From the cell containing the given text, extract its center point as [X, Y] coordinate. 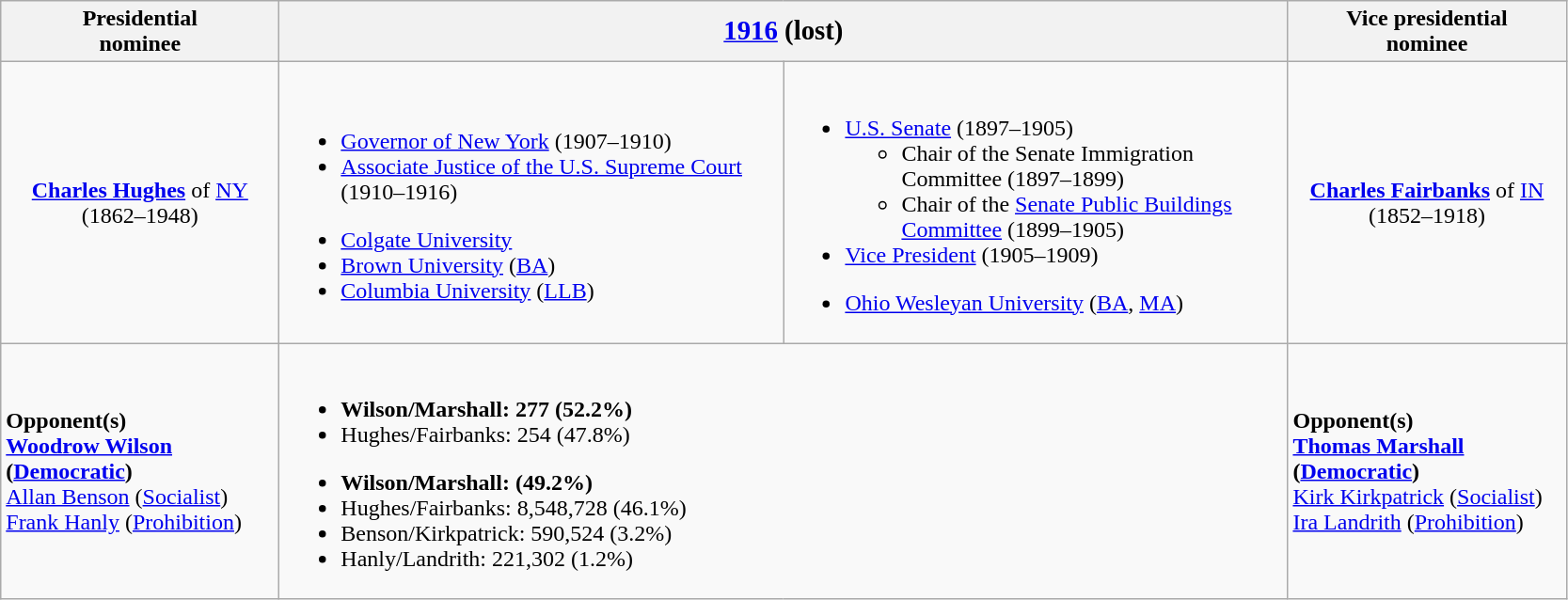
1916 (lost) [784, 32]
Opponent(s)Thomas Marshall (Democratic)Kirk Kirkpatrick (Socialist)Ira Landrith (Prohibition) [1427, 471]
Charles Fairbanks of IN(1852–1918) [1427, 203]
Charles Hughes of NY(1862–1948) [140, 203]
Vice presidentialnominee [1427, 32]
Opponent(s)Woodrow Wilson (Democratic)Allan Benson (Socialist)Frank Hanly (Prohibition) [140, 471]
Presidentialnominee [140, 32]
